Scan for the cell matching the given text and deliver its (x, y) coordinate at center. 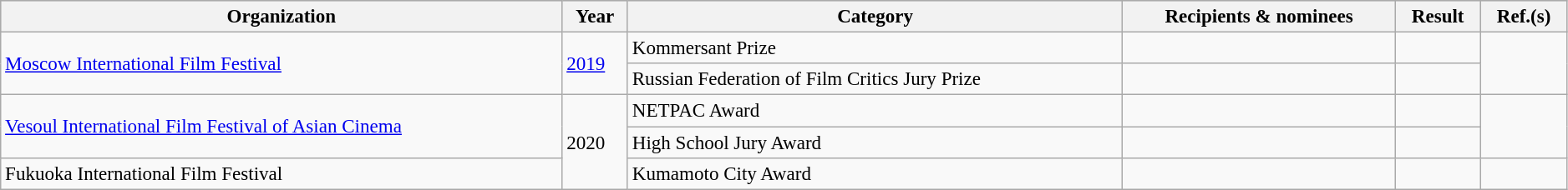
Year (595, 17)
2020 (595, 142)
Moscow International Film Festival (282, 63)
Kumamoto City Award (875, 174)
Recipients & nominees (1260, 17)
Result (1438, 17)
Russian Federation of Film Critics Jury Prize (875, 79)
NETPAC Award (875, 111)
2019 (595, 63)
Vesoul International Film Festival of Asian Cinema (282, 127)
Fukuoka International Film Festival (282, 174)
Category (875, 17)
Organization (282, 17)
Kommersant Prize (875, 48)
Ref.(s) (1524, 17)
High School Jury Award (875, 142)
